Locate the cell with the specified text and output its (X, Y) center coordinate. 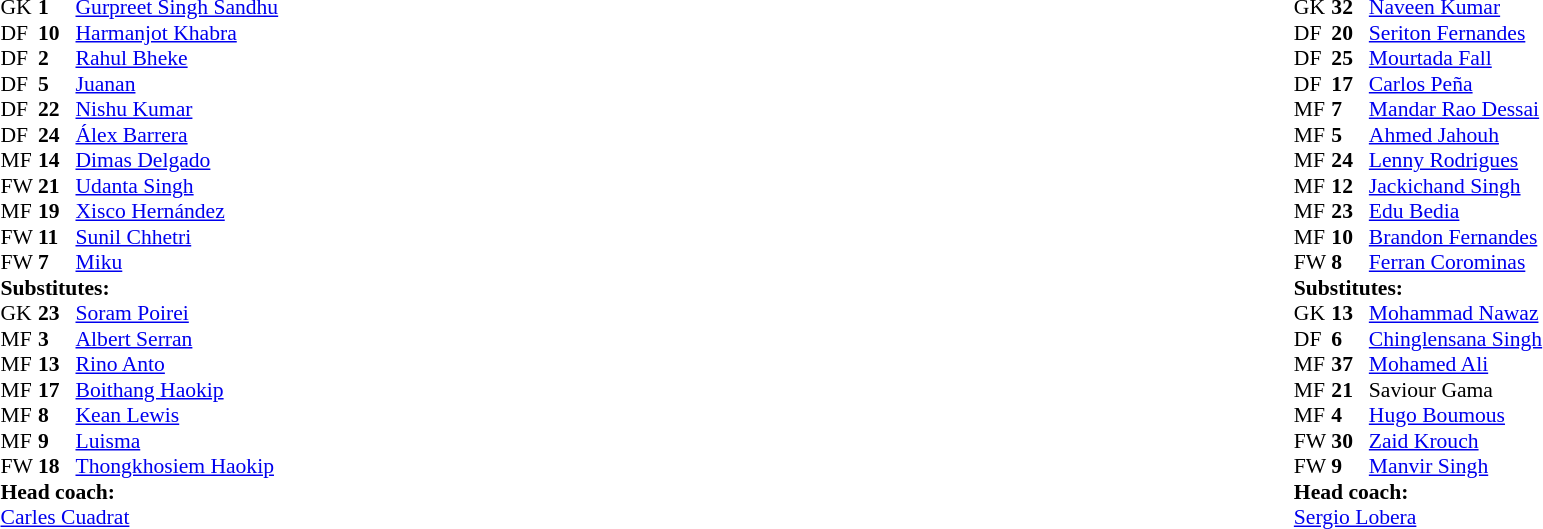
Mourtada Fall (1456, 59)
22 (57, 109)
Albert Serran (178, 339)
Lenny Rodrigues (1456, 161)
Thongkhosiem Haokip (178, 467)
Zaid Krouch (1456, 441)
12 (1350, 186)
Brandon Fernandes (1456, 237)
18 (57, 467)
19 (57, 211)
11 (57, 237)
Chinglensana Singh (1456, 339)
37 (1350, 365)
Mohammad Nawaz (1456, 313)
14 (57, 161)
Kean Lewis (178, 415)
Rahul Bheke (178, 59)
Xisco Hernández (178, 211)
Carlos Peña (1456, 84)
25 (1350, 59)
Manvir Singh (1456, 467)
Ferran Corominas (1456, 263)
Soram Poirei (178, 313)
Dimas Delgado (178, 161)
Hugo Boumous (1456, 415)
2 (57, 59)
Jackichand Singh (1456, 186)
Udanta Singh (178, 186)
Luisma (178, 441)
4 (1350, 415)
Rino Anto (178, 365)
Saviour Gama (1456, 390)
Edu Bedia (1456, 211)
6 (1350, 339)
Harmanjot Khabra (178, 33)
Mandar Rao Dessai (1456, 109)
Nishu Kumar (178, 109)
3 (57, 339)
Ahmed Jahouh (1456, 135)
20 (1350, 33)
Sunil Chhetri (178, 237)
Mohamed Ali (1456, 365)
Juanan (178, 84)
Seriton Fernandes (1456, 33)
30 (1350, 441)
Boithang Haokip (178, 390)
Miku (178, 263)
Álex Barrera (178, 135)
